Determine the (X, Y) coordinate at the center of the cell enclosing the given text.  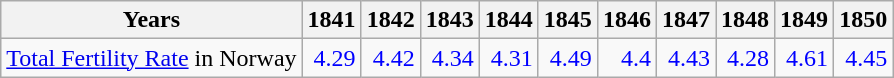
4.49 (568, 58)
4.28 (746, 58)
4.61 (804, 58)
1845 (568, 20)
Years (152, 20)
1849 (804, 20)
4.29 (332, 58)
4.4 (626, 58)
4.31 (508, 58)
4.34 (450, 58)
1848 (746, 20)
4.45 (864, 58)
1843 (450, 20)
1844 (508, 20)
1846 (626, 20)
4.42 (390, 58)
1841 (332, 20)
Total Fertility Rate in Norway (152, 58)
1842 (390, 20)
1850 (864, 20)
1847 (686, 20)
4.43 (686, 58)
